Pinpoint the cell where the given text exists, returning its (x, y) midpoint coordinate. 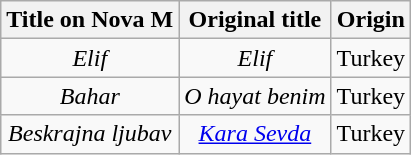
Title on Nova M (90, 20)
O hayat benim (255, 96)
Original title (255, 20)
Origin (371, 20)
Bahar (90, 96)
Kara Sevda (255, 134)
Beskrajna ljubav (90, 134)
